Scan for the cell matching the given text and deliver its [X, Y] coordinate at center. 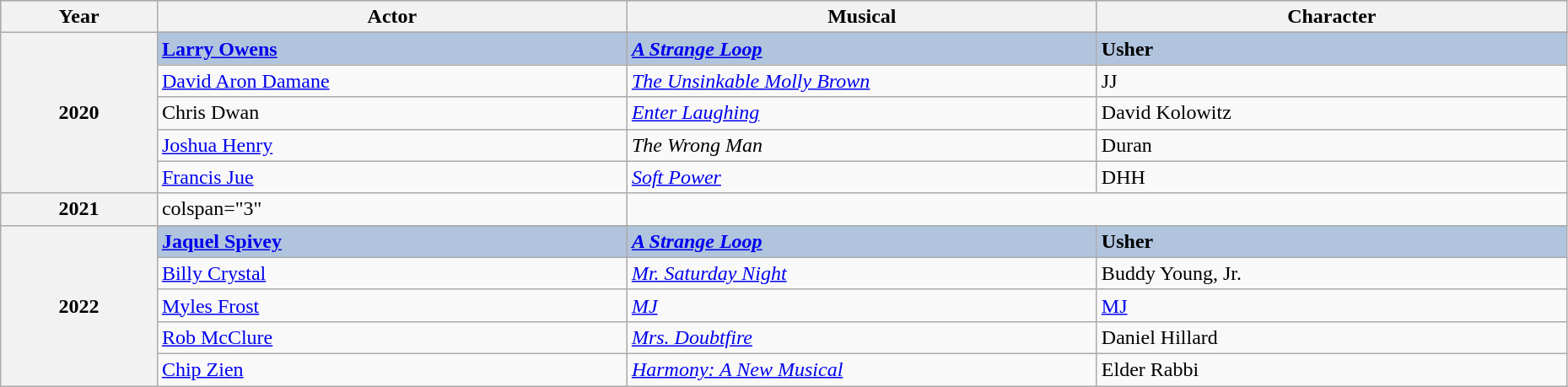
Myles Frost [391, 305]
David Kolowitz [1331, 113]
Actor [391, 17]
Character [1331, 17]
The Unsinkable Molly Brown [862, 81]
Francis Jue [391, 177]
JJ [1331, 81]
2022 [79, 305]
Musical [862, 17]
colspan="3" [391, 209]
Chip Zien [391, 369]
Buddy Young, Jr. [1331, 273]
Year [79, 17]
Joshua Henry [391, 145]
The Wrong Man [862, 145]
Elder Rabbi [1331, 369]
2021 [79, 209]
Enter Laughing [862, 113]
2020 [79, 113]
Daniel Hillard [1331, 337]
David Aron Damane [391, 81]
Jaquel Spivey [391, 241]
DHH [1331, 177]
Mr. Saturday Night [862, 273]
Billy Crystal [391, 273]
Mrs. Doubtfire [862, 337]
Rob McClure [391, 337]
Duran [1331, 145]
Harmony: A New Musical [862, 369]
Chris Dwan [391, 113]
Soft Power [862, 177]
Larry Owens [391, 49]
